Find where the given text appears and provide that cell's center as (x, y) coordinate. 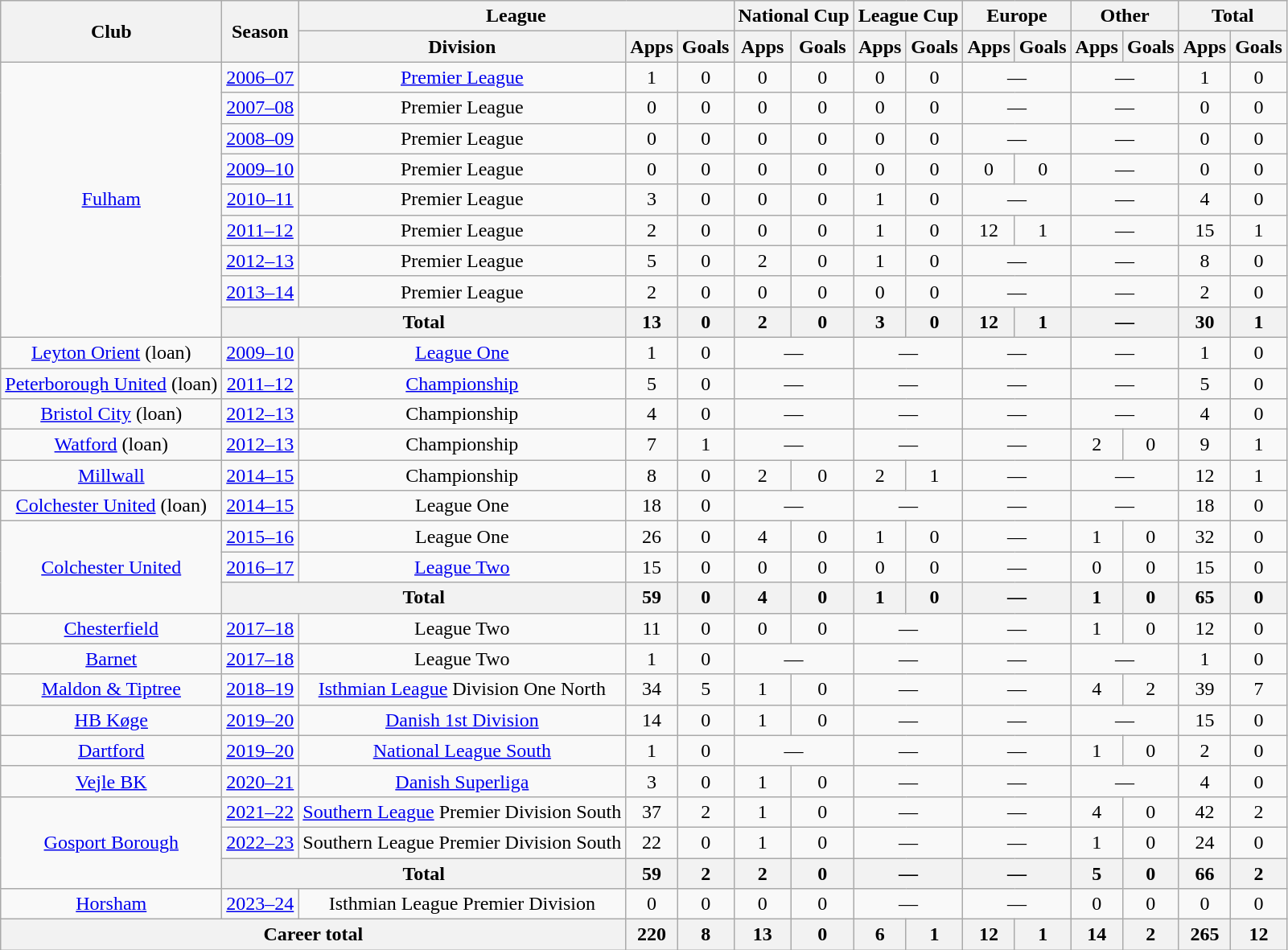
6 (880, 935)
2022–23 (261, 842)
11 (652, 628)
220 (652, 935)
2023–24 (261, 904)
Millwall (111, 475)
2010–11 (261, 199)
Dartford (111, 751)
National League South (462, 751)
Career total (314, 935)
2008–09 (261, 138)
265 (1204, 935)
Barnet (111, 659)
26 (652, 537)
Danish 1st Division (462, 720)
Isthmian League Premier Division (462, 904)
30 (1204, 322)
2013–14 (261, 291)
42 (1204, 812)
Bristol City (loan) (111, 414)
Danish Superliga (462, 781)
2006–07 (261, 77)
66 (1204, 873)
2020–21 (261, 781)
Colchester United (111, 567)
32 (1204, 537)
Vejle BK (111, 781)
National Cup (793, 16)
34 (652, 689)
Watford (loan) (111, 445)
League Cup (908, 16)
Other (1125, 16)
65 (1204, 598)
Club (111, 31)
Isthmian League Division One North (462, 689)
39 (1204, 689)
2015–16 (261, 537)
22 (652, 842)
2007–08 (261, 108)
2021–22 (261, 812)
Peterborough United (loan) (111, 384)
Chesterfield (111, 628)
37 (652, 812)
Gosport Borough (111, 842)
Maldon & Tiptree (111, 689)
Colchester United (loan) (111, 506)
Europe (1017, 16)
League (516, 16)
Fulham (111, 199)
Season (261, 31)
2018–19 (261, 689)
2016–17 (261, 567)
Division (462, 47)
24 (1204, 842)
HB Køge (111, 720)
Horsham (111, 904)
9 (1204, 445)
Leyton Orient (loan) (111, 352)
